Locate the cell with the specified text and output its [X, Y] center coordinate. 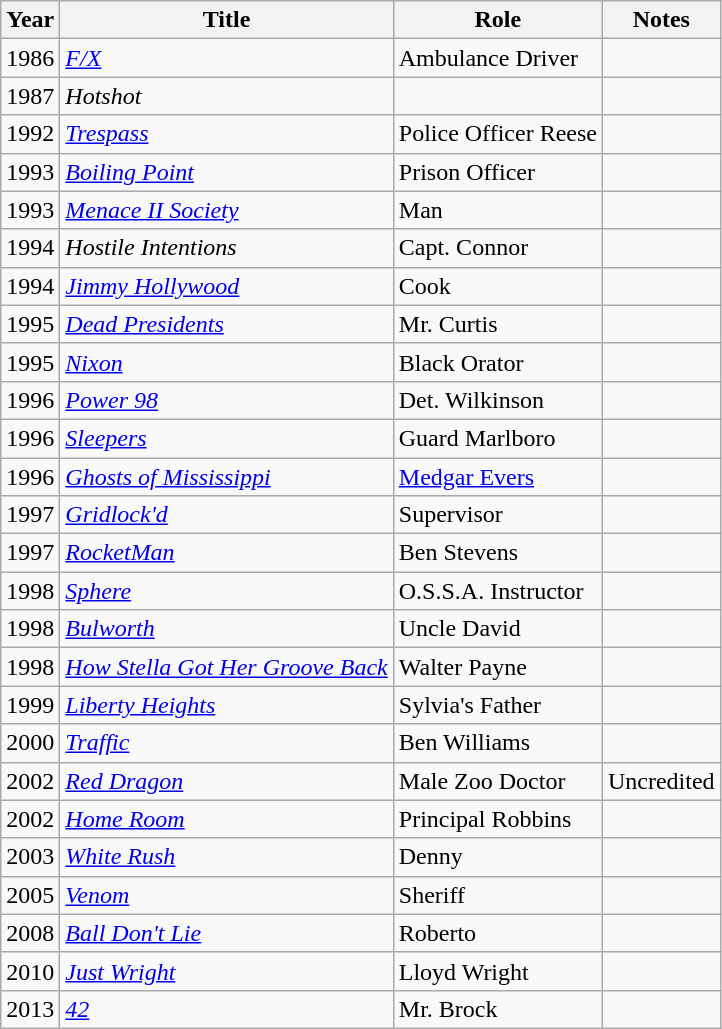
Gridlock'd [226, 515]
Uncredited [661, 781]
Denny [498, 857]
Nixon [226, 362]
Year [30, 20]
Venom [226, 895]
Sleepers [226, 438]
Sheriff [498, 895]
Title [226, 20]
Role [498, 20]
2013 [30, 1009]
2008 [30, 933]
1999 [30, 705]
Home Room [226, 819]
Police Officer Reese [498, 134]
Ambulance Driver [498, 58]
Boiling Point [226, 172]
Ghosts of Mississippi [226, 477]
Liberty Heights [226, 705]
Mr. Curtis [498, 324]
Supervisor [498, 515]
Hotshot [226, 96]
RocketMan [226, 553]
42 [226, 1009]
Capt. Connor [498, 248]
Red Dragon [226, 781]
1992 [30, 134]
Ball Don't Lie [226, 933]
Traffic [226, 743]
2005 [30, 895]
Jimmy Hollywood [226, 286]
2000 [30, 743]
Just Wright [226, 971]
Hostile Intentions [226, 248]
White Rush [226, 857]
O.S.S.A. Instructor [498, 591]
Sylvia's Father [498, 705]
Notes [661, 20]
Black Orator [498, 362]
Prison Officer [498, 172]
Uncle David [498, 629]
Power 98 [226, 400]
F/X [226, 58]
Mr. Brock [498, 1009]
Sphere [226, 591]
2003 [30, 857]
Ben Williams [498, 743]
Menace II Society [226, 210]
2010 [30, 971]
Man [498, 210]
1987 [30, 96]
How Stella Got Her Groove Back [226, 667]
Trespass [226, 134]
Lloyd Wright [498, 971]
Bulworth [226, 629]
Det. Wilkinson [498, 400]
Guard Marlboro [498, 438]
Roberto [498, 933]
Cook [498, 286]
Dead Presidents [226, 324]
Medgar Evers [498, 477]
1986 [30, 58]
Male Zoo Doctor [498, 781]
Principal Robbins [498, 819]
Ben Stevens [498, 553]
Walter Payne [498, 667]
